Capture the cell that displays the provided text and extract its [x, y] central coordinate. 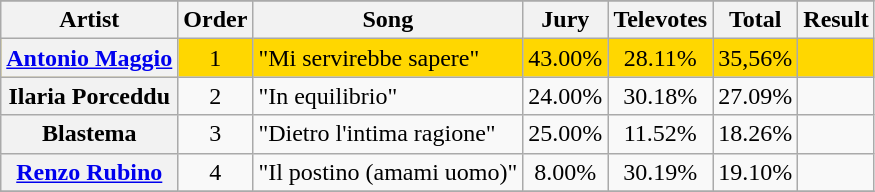
8.00% [566, 172]
Blastema [90, 134]
1 [216, 58]
Total [756, 20]
"In equilibrio" [388, 96]
35,56% [756, 58]
11.52% [660, 134]
19.10% [756, 172]
2 [216, 96]
18.26% [756, 134]
"Mi servirebbe sapere" [388, 58]
"Il postino (amami uomo)" [388, 172]
43.00% [566, 58]
25.00% [566, 134]
Song [388, 20]
Renzo Rubino [90, 172]
27.09% [756, 96]
Order [216, 20]
Jury [566, 20]
Artist [90, 20]
Result [836, 20]
3 [216, 134]
30.18% [660, 96]
Televotes [660, 20]
24.00% [566, 96]
4 [216, 172]
Ilaria Porceddu [90, 96]
30.19% [660, 172]
Antonio Maggio [90, 58]
28.11% [660, 58]
"Dietro l'intima ragione" [388, 134]
